Return [x, y] of the center of cell containing provided text 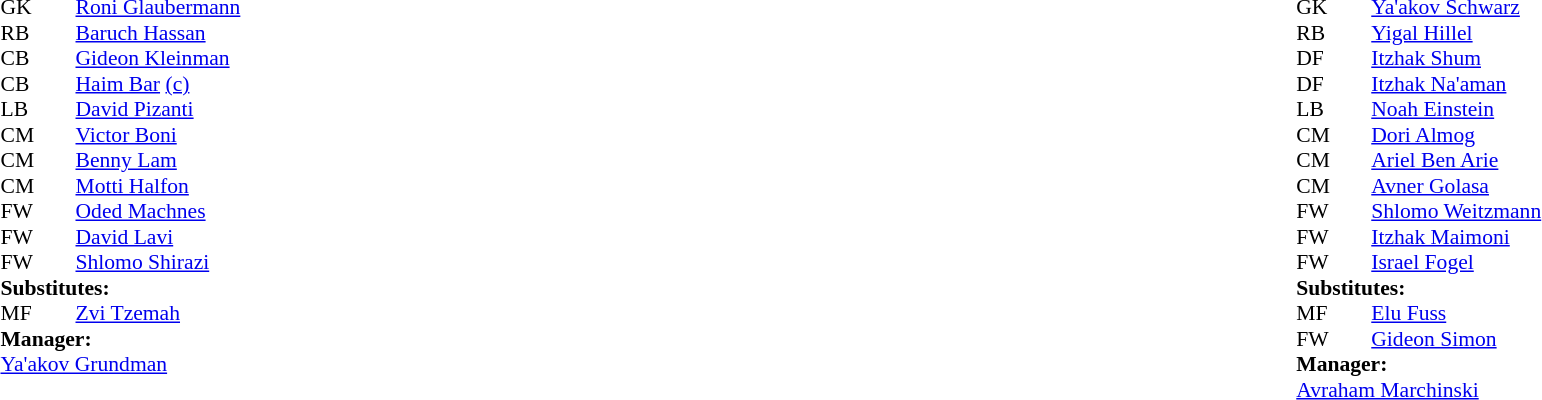
Victor Boni [158, 135]
Yigal Hillel [1456, 33]
Baruch Hassan [158, 33]
Avner Golasa [1456, 186]
Ya'akov Grundman [120, 365]
Benny Lam [158, 161]
Motti Halfon [158, 186]
Itzhak Shum [1456, 59]
David Pizanti [158, 109]
Dori Almog [1456, 135]
Noah Einstein [1456, 109]
Itzhak Na'aman [1456, 84]
Shlomo Shirazi [158, 263]
Ariel Ben Arie [1456, 161]
David Lavi [158, 237]
Gideon Simon [1456, 339]
Oded Machnes [158, 211]
Gideon Kleinman [158, 59]
Haim Bar (c) [158, 84]
Shlomo Weitzmann [1456, 211]
Zvi Tzemah [158, 313]
Israel Fogel [1456, 263]
Elu Fuss [1456, 313]
Itzhak Maimoni [1456, 237]
